Identify which cell holds the provided text, then report its (X, Y) central coordinate. 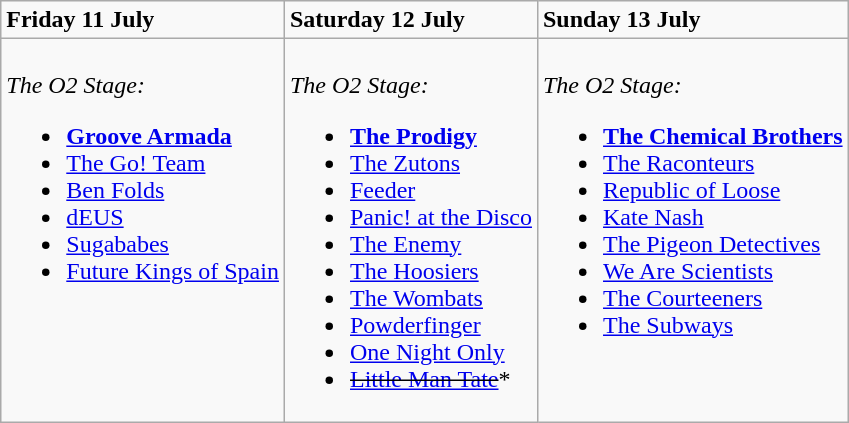
Sunday 13 July (692, 20)
Friday 11 July (143, 20)
The O2 Stage:The ProdigyThe ZutonsFeederPanic! at the DiscoThe EnemyThe HoosiersThe WombatsPowderfingerOne Night OnlyLittle Man Tate* (410, 230)
The O2 Stage:The Chemical BrothersThe RaconteursRepublic of LooseKate NashThe Pigeon DetectivesWe Are ScientistsThe CourteenersThe Subways (692, 230)
The O2 Stage:Groove ArmadaThe Go! TeamBen FoldsdEUSSugababesFuture Kings of Spain (143, 230)
Saturday 12 July (410, 20)
